Capture the cell that displays the provided text and extract its [x, y] central coordinate. 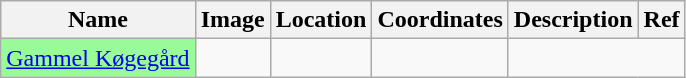
Coordinates [440, 20]
Name [98, 20]
Ref [662, 20]
Location [321, 20]
Description [573, 20]
Image [232, 20]
Gammel Køgegård [98, 58]
